Capture the cell that displays the provided text and extract its (X, Y) central coordinate. 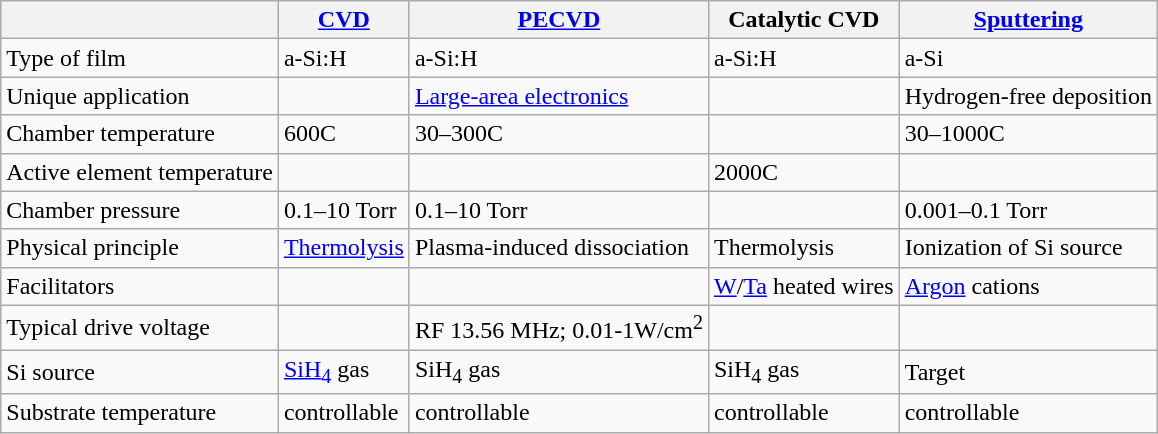
Target (1028, 372)
30–300C (558, 134)
600C (344, 134)
Active element temperature (140, 172)
0.001–0.1 Torr (1028, 210)
Catalytic CVD (804, 20)
Sputtering (1028, 20)
a-Si (1028, 58)
Argon cations (1028, 286)
Typical drive voltage (140, 328)
30–1000C (1028, 134)
RF 13.56 MHz; 0.01-1W/cm2 (558, 328)
W/Ta heated wires (804, 286)
Physical principle (140, 248)
Plasma-induced dissociation (558, 248)
PECVD (558, 20)
Hydrogen-free deposition (1028, 96)
Type of film (140, 58)
Substrate temperature (140, 413)
Ionization of Si source (1028, 248)
Chamber pressure (140, 210)
Large-area electronics (558, 96)
CVD (344, 20)
Chamber temperature (140, 134)
Facilitators (140, 286)
Si source (140, 372)
Unique application (140, 96)
2000C (804, 172)
